Return the [x, y] coordinate for the center point of the cell that contains the specified text.  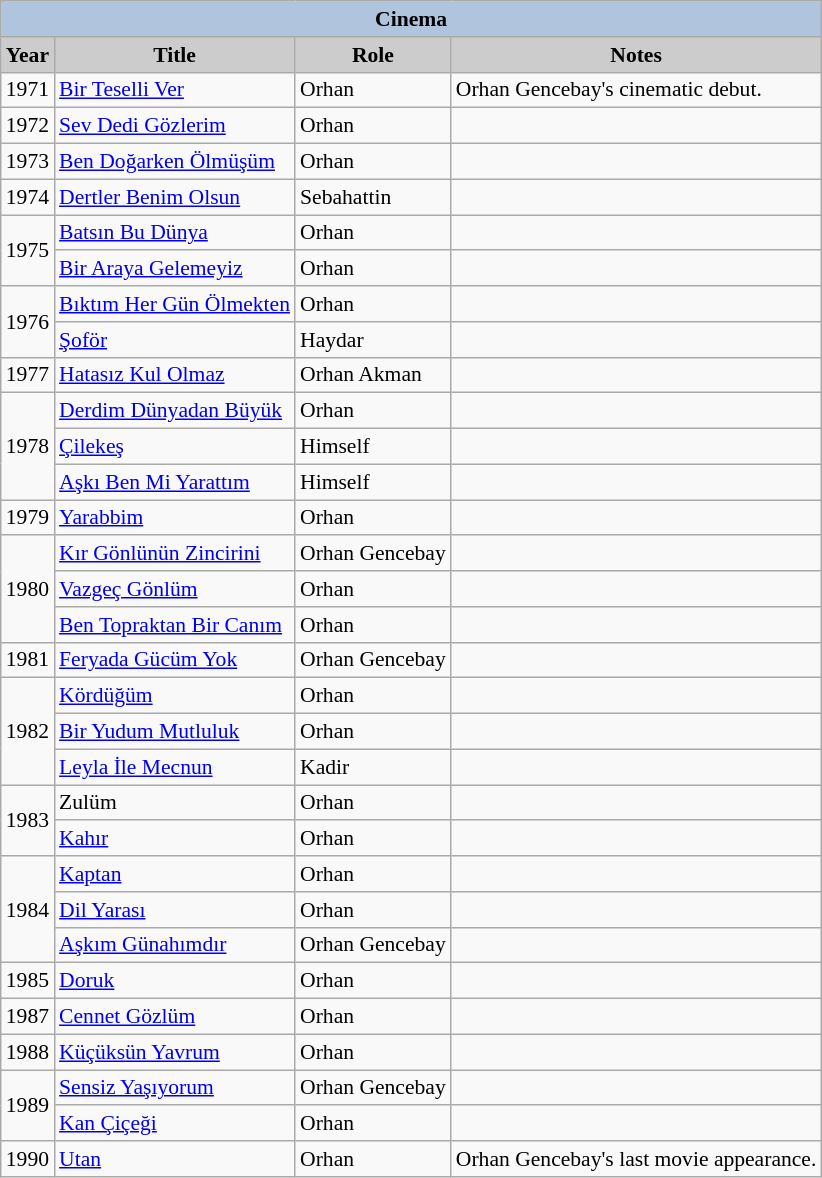
Dertler Benim Olsun [174, 197]
1978 [28, 446]
Utan [174, 1159]
Aşkım Günahımdır [174, 945]
Ben Topraktan Bir Canım [174, 625]
Sebahattin [373, 197]
Orhan Gencebay's cinematic debut. [636, 90]
Bir Yudum Mutluluk [174, 732]
Derdim Dünyadan Büyük [174, 411]
1988 [28, 1052]
Cinema [412, 19]
1972 [28, 126]
Yarabbim [174, 518]
1987 [28, 1017]
Çilekeş [174, 447]
1985 [28, 981]
Role [373, 55]
Sensiz Yaşıyorum [174, 1088]
1976 [28, 322]
Orhan Akman [373, 375]
Sev Dedi Gözlerim [174, 126]
Kaptan [174, 874]
1981 [28, 660]
Şoför [174, 340]
Zulüm [174, 803]
1977 [28, 375]
1975 [28, 250]
1973 [28, 162]
Vazgeç Gönlüm [174, 589]
1984 [28, 910]
Kadir [373, 767]
Batsın Bu Dünya [174, 233]
Aşkı Ben Mi Yarattım [174, 482]
1983 [28, 820]
Title [174, 55]
Kan Çiçeği [174, 1124]
1989 [28, 1106]
Kahır [174, 839]
Bir Teselli Ver [174, 90]
1990 [28, 1159]
Feryada Gücüm Yok [174, 660]
1971 [28, 90]
Ben Doğarken Ölmüşüm [174, 162]
Kördüğüm [174, 696]
Leyla İle Mecnun [174, 767]
Haydar [373, 340]
Bir Araya Gelemeyiz [174, 269]
Orhan Gencebay's last movie appearance. [636, 1159]
Doruk [174, 981]
Bıktım Her Gün Ölmekten [174, 304]
Notes [636, 55]
Hatasız Kul Olmaz [174, 375]
1974 [28, 197]
1982 [28, 732]
Cennet Gözlüm [174, 1017]
Dil Yarası [174, 910]
Kır Gönlünün Zincirini [174, 554]
Year [28, 55]
1980 [28, 590]
1979 [28, 518]
Küçüksün Yavrum [174, 1052]
